Locate the cell with the specified text and output its (X, Y) center coordinate. 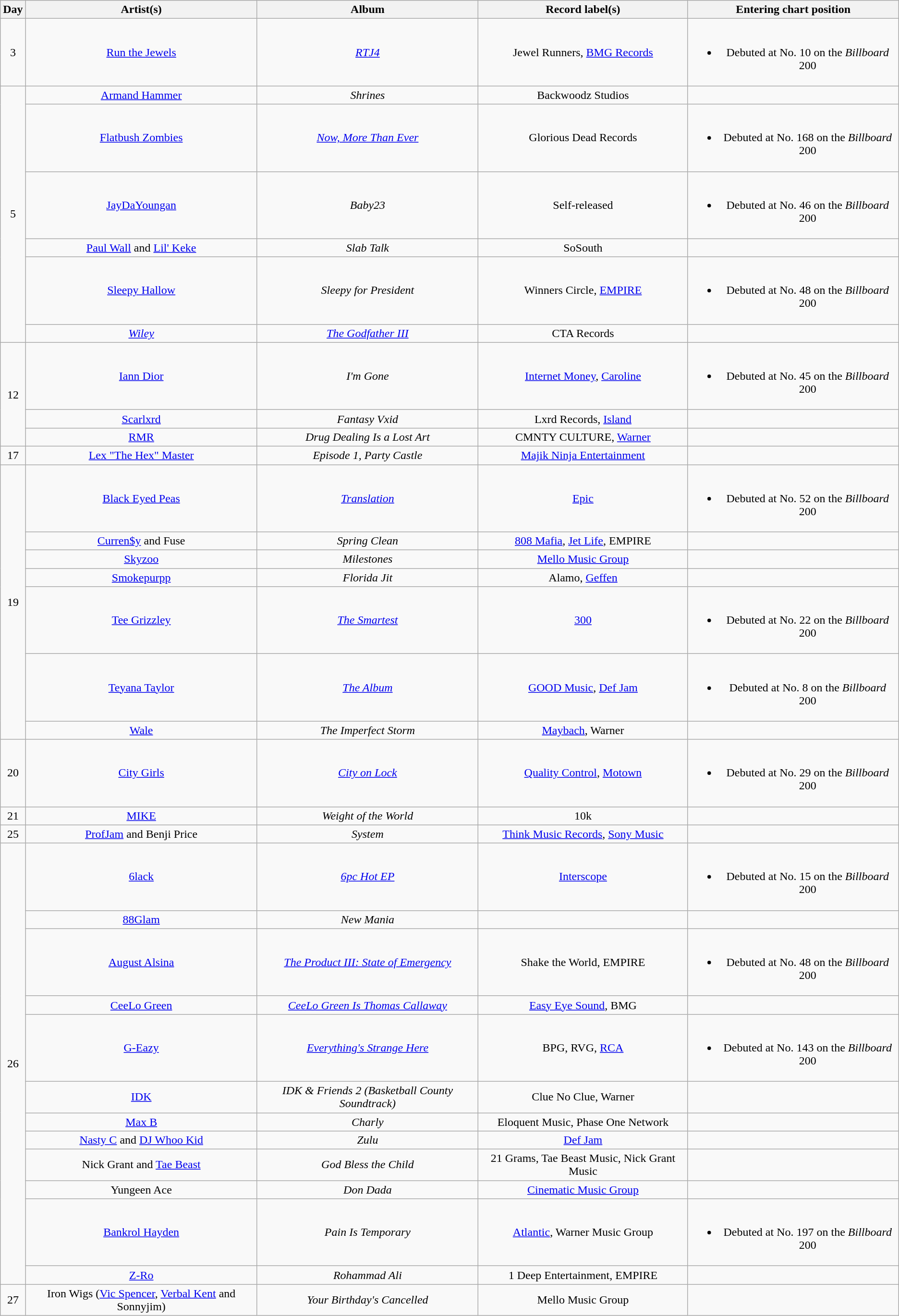
5 (13, 214)
Eloquent Music, Phase One Network (583, 1122)
Entering chart position (793, 10)
Debuted at No. 143 on the Billboard 200 (793, 1048)
CMNTY CULTURE, Warner (583, 437)
Record label(s) (583, 10)
Quality Control, Motown (583, 773)
Rohammad Ali (368, 1275)
City Girls (141, 773)
Run the Jewels (141, 52)
Skyzoo (141, 559)
BPG, RVG, RCA (583, 1048)
Teyana Taylor (141, 688)
Clue No Clue, Warner (583, 1097)
Debuted at No. 29 on the Billboard 200 (793, 773)
21 (13, 816)
Think Music Records, Sony Music (583, 834)
Interscope (583, 877)
Winners Circle, EMPIRE (583, 290)
25 (13, 834)
RTJ4 (368, 52)
IDK & Friends 2 (Basketball County Soundtrack) (368, 1097)
88Glam (141, 919)
6pc Hot EP (368, 877)
CeeLo Green Is Thomas Callaway (368, 1005)
Charly (368, 1122)
10k (583, 816)
17 (13, 455)
Bankrol Hayden (141, 1232)
Yungeen Ace (141, 1190)
19 (13, 602)
300 (583, 620)
MIKE (141, 816)
Easy Eye Sound, BMG (583, 1005)
Translation (368, 498)
Paul Wall and Lil' Keke (141, 248)
Album (368, 10)
Smokepurpp (141, 578)
Don Dada (368, 1190)
Now, More Than Ever (368, 138)
808 Mafia, Jet Life, EMPIRE (583, 541)
Debuted at No. 45 on the Billboard 200 (793, 376)
IDK (141, 1097)
Drug Dealing Is a Lost Art (368, 437)
Sleepy Hallow (141, 290)
Artist(s) (141, 10)
Max B (141, 1122)
Scarlxrd (141, 419)
Nick Grant and Tae Beast (141, 1165)
Def Jam (583, 1140)
Sleepy for President (368, 290)
GOOD Music, Def Jam (583, 688)
Curren$y and Fuse (141, 541)
Maybach, Warner (583, 730)
Shake the World, EMPIRE (583, 962)
Jewel Runners, BMG Records (583, 52)
Day (13, 10)
Your Birthday's Cancelled (368, 1300)
Epic (583, 498)
Debuted at No. 197 on the Billboard 200 (793, 1232)
Backwoodz Studios (583, 95)
Debuted at No. 46 on the Billboard 200 (793, 205)
Debuted at No. 15 on the Billboard 200 (793, 877)
G-Eazy (141, 1048)
27 (13, 1300)
ProfJam and Benji Price (141, 834)
The Imperfect Storm (368, 730)
26 (13, 1064)
Iron Wigs (Vic Spencer, Verbal Kent and Sonnyjim) (141, 1300)
Wale (141, 730)
Fantasy Vxid (368, 419)
God Bless the Child (368, 1165)
Debuted at No. 52 on the Billboard 200 (793, 498)
Debuted at No. 22 on the Billboard 200 (793, 620)
Lxrd Records, Island (583, 419)
Flatbush Zombies (141, 138)
The Product III: State of Emergency (368, 962)
Majik Ninja Entertainment (583, 455)
Weight of the World (368, 816)
Black Eyed Peas (141, 498)
Episode 1, Party Castle (368, 455)
6lack (141, 877)
The Album (368, 688)
Baby23 (368, 205)
Spring Clean (368, 541)
Debuted at No. 8 on the Billboard 200 (793, 688)
Internet Money, Caroline (583, 376)
3 (13, 52)
Everything's Strange Here (368, 1048)
CTA Records (583, 333)
Iann Dior (141, 376)
RMR (141, 437)
System (368, 834)
The Godfather III (368, 333)
August Alsina (141, 962)
Z-Ro (141, 1275)
1 Deep Entertainment, EMPIRE (583, 1275)
Milestones (368, 559)
Debuted at No. 168 on the Billboard 200 (793, 138)
Pain Is Temporary (368, 1232)
Wiley (141, 333)
Glorious Dead Records (583, 138)
Tee Grizzley (141, 620)
Cinematic Music Group (583, 1190)
Slab Talk (368, 248)
I'm Gone (368, 376)
Alamo, Geffen (583, 578)
Atlantic, Warner Music Group (583, 1232)
CeeLo Green (141, 1005)
Shrines (368, 95)
Zulu (368, 1140)
Lex "The Hex" Master (141, 455)
Self-released (583, 205)
City on Lock (368, 773)
SoSouth (583, 248)
New Mania (368, 919)
20 (13, 773)
Nasty C and DJ Whoo Kid (141, 1140)
21 Grams, Tae Beast Music, Nick Grant Music (583, 1165)
The Smartest (368, 620)
Debuted at No. 10 on the Billboard 200 (793, 52)
Armand Hammer (141, 95)
JayDaYoungan (141, 205)
12 (13, 394)
Florida Jit (368, 578)
